Pinpoint the cell where the given text exists, returning its (X, Y) midpoint coordinate. 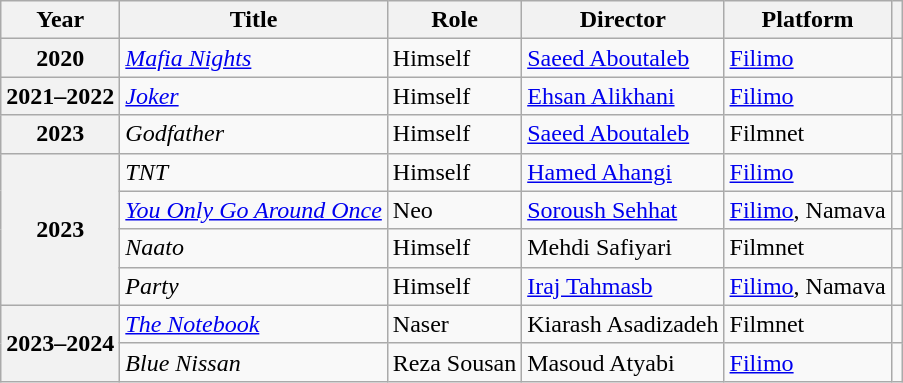
Masoud Atyabi (623, 362)
2021–2022 (60, 96)
Director (623, 20)
Neo (454, 210)
Ehsan Alikhani (623, 96)
Party (254, 286)
The Notebook (254, 324)
2023–2024 (60, 343)
Hamed Ahangi (623, 172)
Role (454, 20)
Mehdi Safiyari (623, 248)
Naato (254, 248)
Kiarash Asadizadeh (623, 324)
Platform (808, 20)
Iraj Tahmasb (623, 286)
Joker (254, 96)
Soroush Sehhat (623, 210)
Blue Nissan (254, 362)
Reza Sousan (454, 362)
Year (60, 20)
TNT (254, 172)
You Only Go Around Once (254, 210)
Naser (454, 324)
Title (254, 20)
Mafia Nights (254, 58)
Godfather (254, 134)
2020 (60, 58)
